Locate the cell with the specified text and output its [x, y] center coordinate. 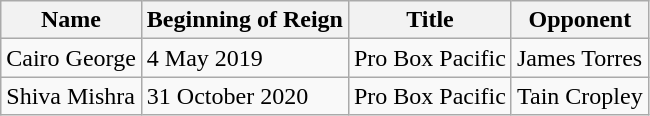
Shiva Mishra [72, 96]
31 October 2020 [244, 96]
James Torres [580, 58]
Opponent [580, 20]
Beginning of Reign [244, 20]
Title [430, 20]
Tain Cropley [580, 96]
Cairo George [72, 58]
4 May 2019 [244, 58]
Name [72, 20]
